Return the (x, y) coordinate for the center point of the cell that contains the specified text.  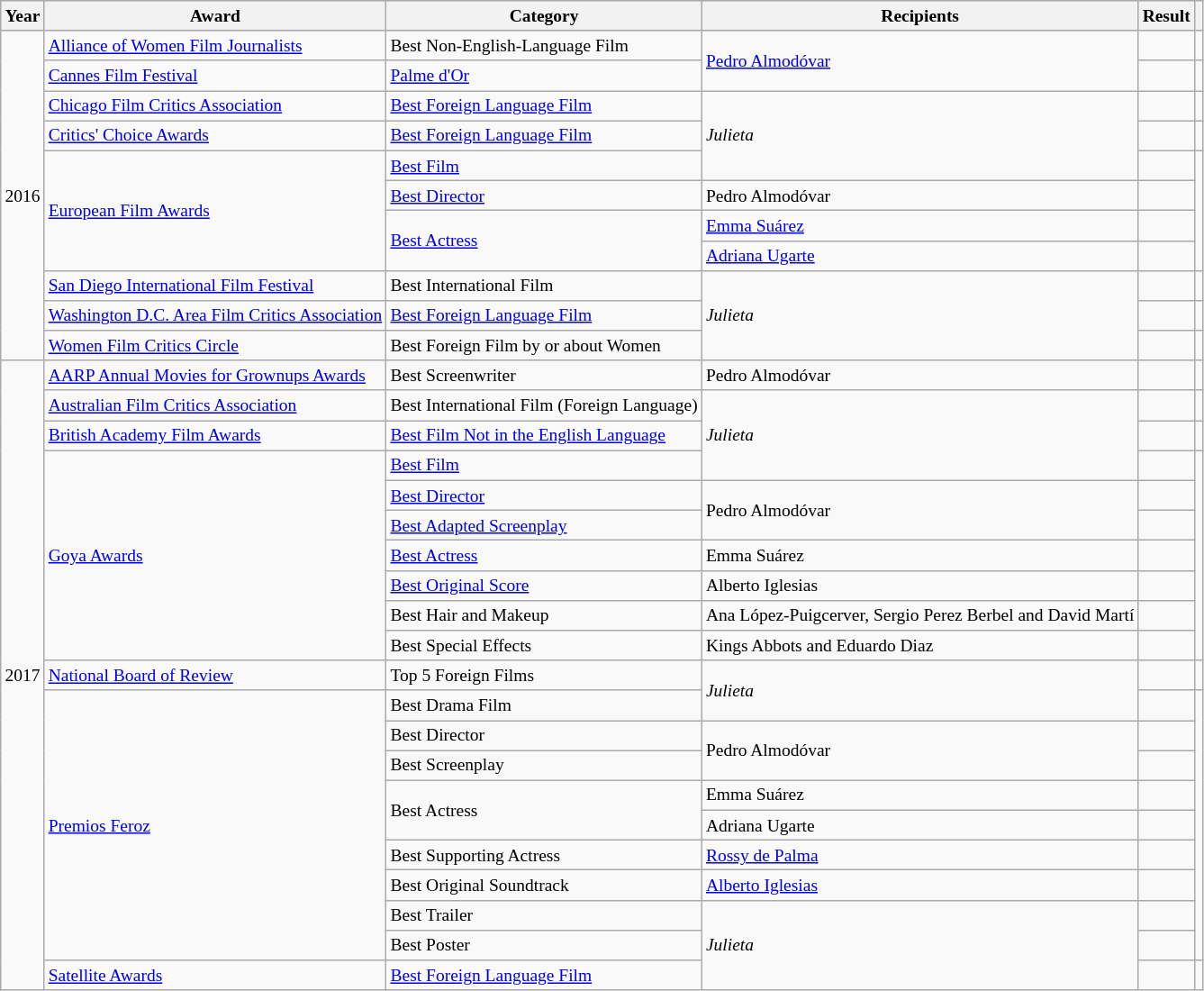
Cannes Film Festival (215, 76)
Year (23, 16)
Best Foreign Film by or about Women (544, 346)
Best Supporting Actress (544, 856)
Best Drama Film (544, 705)
Washington D.C. Area Film Critics Association (215, 315)
Best Film Not in the English Language (544, 436)
Top 5 Foreign Films (544, 676)
Ana López-Puigcerver, Sergio Perez Berbel and David Martí (920, 614)
Satellite Awards (215, 975)
Chicago Film Critics Association (215, 106)
Best Screenwriter (544, 375)
Rossy de Palma (920, 856)
Best Trailer (544, 915)
European Film Awards (215, 211)
Best International Film (544, 285)
Best Screenplay (544, 766)
2017 (23, 676)
Australian Film Critics Association (215, 405)
San Diego International Film Festival (215, 285)
AARP Annual Movies for Grownups Awards (215, 375)
Result (1166, 16)
Alliance of Women Film Journalists (215, 45)
Best Poster (544, 944)
Best Special Effects (544, 645)
Goya Awards (215, 555)
Premios Feroz (215, 825)
Kings Abbots and Eduardo Diaz (920, 645)
National Board of Review (215, 676)
Best Adapted Screenplay (544, 526)
Best Original Score (544, 586)
Women Film Critics Circle (215, 346)
Award (215, 16)
Critics' Choice Awards (215, 135)
Recipients (920, 16)
2016 (23, 195)
Best Hair and Makeup (544, 614)
Category (544, 16)
Palme d'Or (544, 76)
British Academy Film Awards (215, 436)
Best International Film (Foreign Language) (544, 405)
Best Non-English-Language Film (544, 45)
Best Original Soundtrack (544, 885)
